Search for the cell housing the specified text and yield its [X, Y] center coordinate. 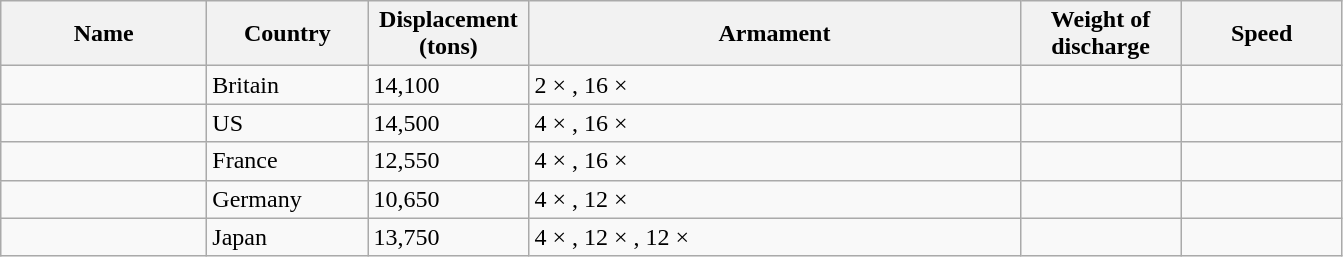
2 × , 16 × [774, 85]
4 × , 12 × , 12 × [774, 237]
13,750 [448, 237]
4 × , 12 × [774, 199]
10,650 [448, 199]
Armament [774, 34]
14,500 [448, 123]
Weight of discharge [1100, 34]
12,550 [448, 161]
14,100 [448, 85]
Name [104, 34]
Germany [288, 199]
Speed [1262, 34]
Britain [288, 85]
Japan [288, 237]
Country [288, 34]
France [288, 161]
Displacement (tons) [448, 34]
US [288, 123]
